Return the [X, Y] coordinate for the center point of the cell that contains the specified text.  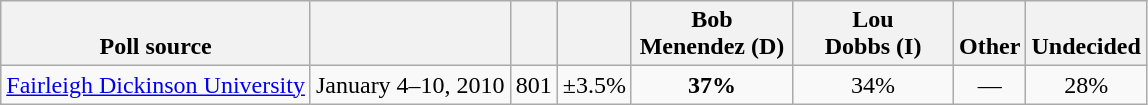
Undecided [1086, 34]
±3.5% [594, 85]
34% [874, 85]
LouDobbs (I) [874, 34]
28% [1086, 85]
801 [534, 85]
Fairleigh Dickinson University [156, 85]
BobMenendez (D) [712, 34]
Other [990, 34]
— [990, 85]
37% [712, 85]
Poll source [156, 34]
January 4–10, 2010 [410, 85]
